Identify which cell holds the provided text, then report its [X, Y] central coordinate. 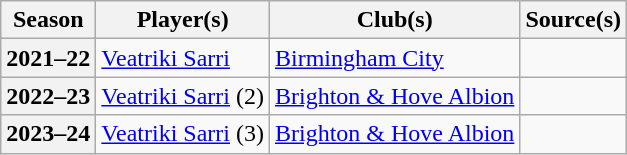
Veatriki Sarri (3) [183, 134]
Player(s) [183, 20]
Birmingham City [394, 58]
2022–23 [48, 96]
Season [48, 20]
2021–22 [48, 58]
2023–24 [48, 134]
Veatriki Sarri (2) [183, 96]
Veatriki Sarri [183, 58]
Source(s) [574, 20]
Club(s) [394, 20]
